For the text-containing cell, return its midpoint in [X, Y] coordinate format. 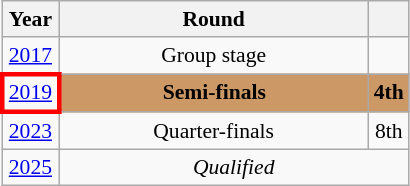
Group stage [214, 56]
2017 [30, 56]
2019 [30, 94]
Semi-finals [214, 94]
8th [389, 132]
Year [30, 19]
Qualified [234, 168]
2023 [30, 132]
Quarter-finals [214, 132]
2025 [30, 168]
4th [389, 94]
Round [214, 19]
